Find where the given text appears and provide that cell's center as (X, Y) coordinate. 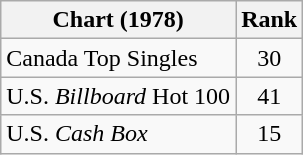
U.S. Billboard Hot 100 (118, 96)
41 (270, 96)
Rank (270, 20)
Chart (1978) (118, 20)
15 (270, 134)
30 (270, 58)
Canada Top Singles (118, 58)
U.S. Cash Box (118, 134)
